Search for the cell housing the specified text and yield its (x, y) center coordinate. 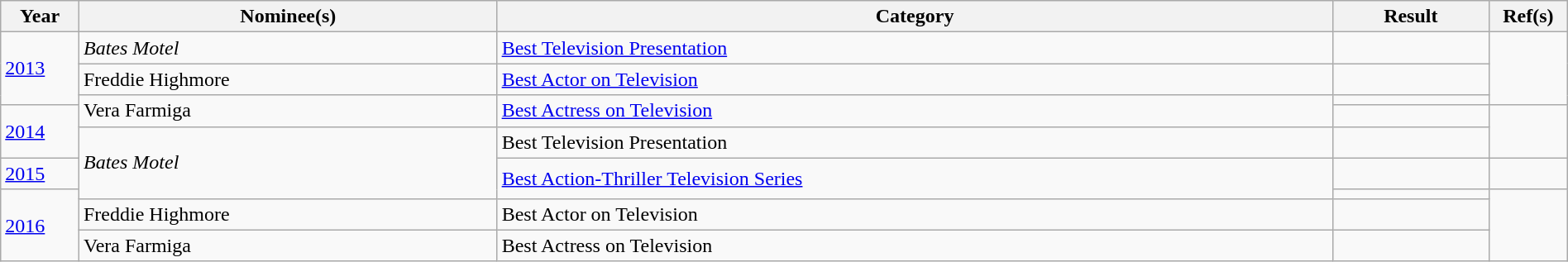
2015 (40, 174)
2014 (40, 131)
Year (40, 17)
2013 (40, 68)
Ref(s) (1528, 17)
Best Action-Thriller Television Series (915, 179)
Result (1411, 17)
Nominee(s) (288, 17)
Category (915, 17)
2016 (40, 225)
